Return the [X, Y] coordinate for the center point of the cell that contains the specified text.  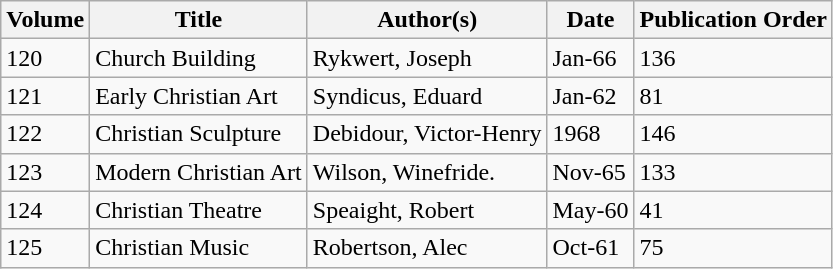
133 [733, 172]
Volume [46, 20]
81 [733, 96]
1968 [590, 134]
Syndicus, Eduard [427, 96]
125 [46, 248]
Church Building [199, 58]
Rykwert, Joseph [427, 58]
Early Christian Art [199, 96]
121 [46, 96]
Speaight, Robert [427, 210]
Robertson, Alec [427, 248]
Oct-61 [590, 248]
41 [733, 210]
123 [46, 172]
Wilson, Winefride. [427, 172]
122 [46, 134]
Debidour, Victor-Henry [427, 134]
Christian Sculpture [199, 134]
Modern Christian Art [199, 172]
120 [46, 58]
Author(s) [427, 20]
Publication Order [733, 20]
May-60 [590, 210]
Christian Theatre [199, 210]
Nov-65 [590, 172]
146 [733, 134]
75 [733, 248]
Date [590, 20]
136 [733, 58]
124 [46, 210]
Jan-62 [590, 96]
Title [199, 20]
Jan-66 [590, 58]
Christian Music [199, 248]
